Extract the (x, y) coordinate from the center of the cell holding the provided text.  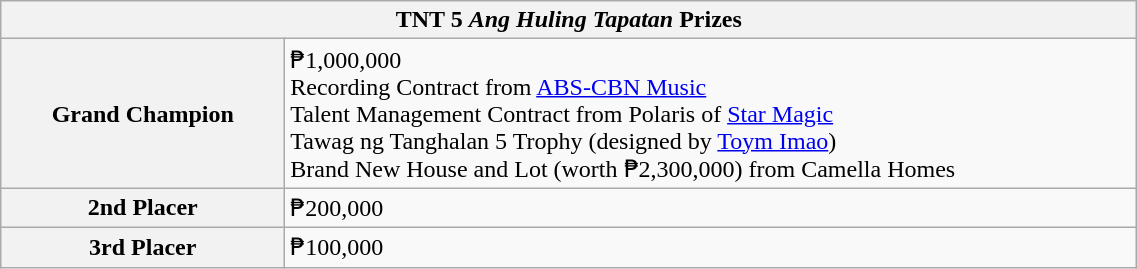
Grand Champion (143, 114)
3rd Placer (143, 247)
₱100,000 (711, 247)
2nd Placer (143, 208)
TNT 5 Ang Huling Tapatan Prizes (569, 20)
₱200,000 (711, 208)
